For the text-containing cell, return its midpoint in [X, Y] coordinate format. 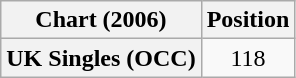
Chart (2006) [101, 20]
UK Singles (OCC) [101, 58]
Position [248, 20]
118 [248, 58]
